Locate the cell with the specified text and output its [x, y] center coordinate. 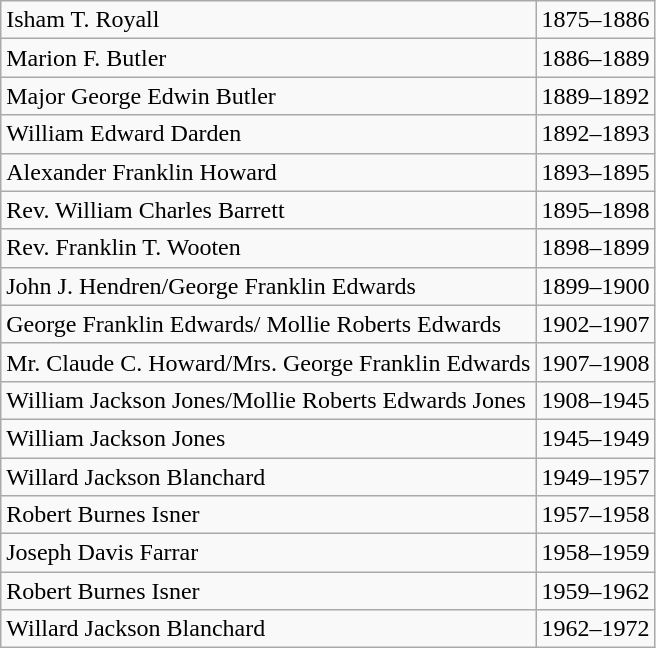
Marion F. Butler [268, 58]
1957–1958 [596, 515]
1899–1900 [596, 286]
1945–1949 [596, 438]
1962–1972 [596, 629]
1892–1893 [596, 134]
1958–1959 [596, 553]
Joseph Davis Farrar [268, 553]
1908–1945 [596, 400]
Mr. Claude C. Howard/Mrs. George Franklin Edwards [268, 362]
William Jackson Jones [268, 438]
1949–1957 [596, 477]
1886–1889 [596, 58]
1907–1908 [596, 362]
William Edward Darden [268, 134]
1895–1898 [596, 210]
Major George Edwin Butler [268, 96]
1898–1899 [596, 248]
Alexander Franklin Howard [268, 172]
1893–1895 [596, 172]
1959–1962 [596, 591]
Rev. William Charles Barrett [268, 210]
1889–1892 [596, 96]
1875–1886 [596, 20]
John J. Hendren/George Franklin Edwards [268, 286]
Isham T. Royall [268, 20]
William Jackson Jones/Mollie Roberts Edwards Jones [268, 400]
George Franklin Edwards/ Mollie Roberts Edwards [268, 324]
Rev. Franklin T. Wooten [268, 248]
1902–1907 [596, 324]
